Capture the cell that displays the provided text and extract its [X, Y] central coordinate. 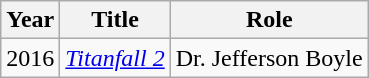
Dr. Jefferson Boyle [269, 58]
Year [30, 20]
Title [115, 20]
Titanfall 2 [115, 58]
2016 [30, 58]
Role [269, 20]
